Detect which cell encompasses the target text, then output its (X, Y) center coordinate. 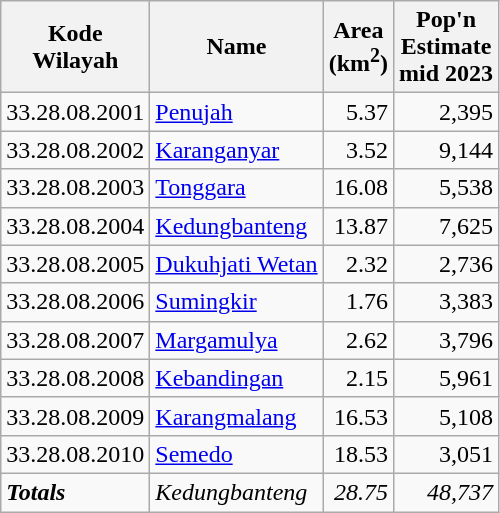
1.76 (358, 302)
48,737 (446, 492)
3,051 (446, 454)
16.53 (358, 416)
3,796 (446, 340)
Pop'n Estimatemid 2023 (446, 47)
Sumingkir (236, 302)
5,108 (446, 416)
7,625 (446, 226)
5,538 (446, 188)
2.15 (358, 378)
18.53 (358, 454)
2,736 (446, 264)
33.28.08.2004 (76, 226)
Penujah (236, 112)
Name (236, 47)
33.28.08.2001 (76, 112)
33.28.08.2009 (76, 416)
9,144 (446, 150)
Kebandingan (236, 378)
33.28.08.2002 (76, 150)
13.87 (358, 226)
Area (km2) (358, 47)
33.28.08.2005 (76, 264)
3.52 (358, 150)
33.28.08.2007 (76, 340)
Karanganyar (236, 150)
3,383 (446, 302)
33.28.08.2006 (76, 302)
2.62 (358, 340)
Semedo (236, 454)
33.28.08.2010 (76, 454)
Dukuhjati Wetan (236, 264)
28.75 (358, 492)
5.37 (358, 112)
Totals (76, 492)
33.28.08.2008 (76, 378)
33.28.08.2003 (76, 188)
Margamulya (236, 340)
KodeWilayah (76, 47)
Karangmalang (236, 416)
5,961 (446, 378)
16.08 (358, 188)
Tonggara (236, 188)
2,395 (446, 112)
2.32 (358, 264)
